Find where the given text appears and provide that cell's center as [X, Y] coordinate. 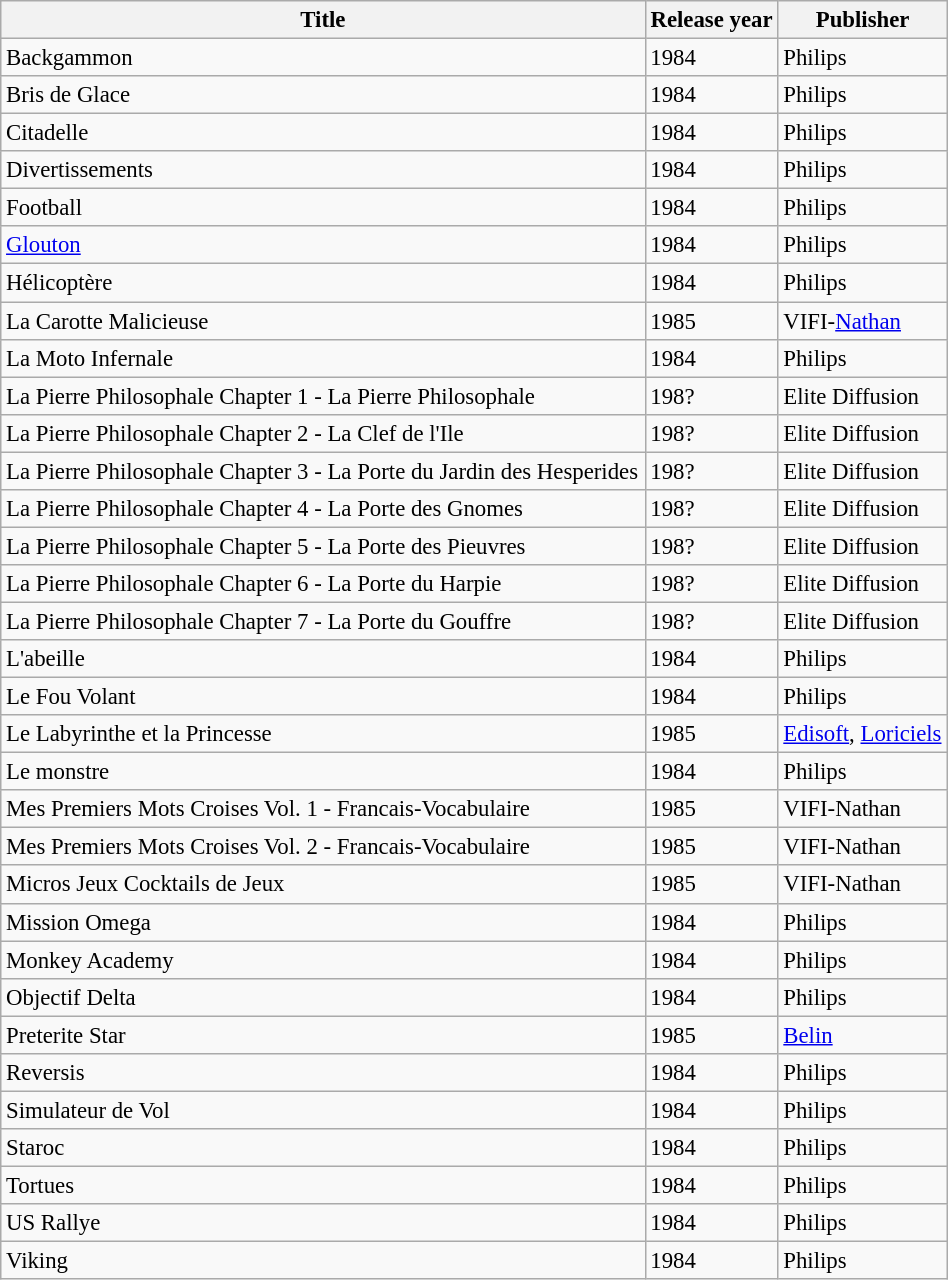
Mission Omega [323, 922]
La Pierre Philosophale Chapter 2 - La Clef de l'Ile [323, 433]
La Pierre Philosophale Chapter 4 - La Porte des Gnomes [323, 509]
Staroc [323, 1148]
Edisoft, Loriciels [862, 734]
Tortues [323, 1185]
L'abeille [323, 659]
Le Fou Volant [323, 697]
Objectif Delta [323, 997]
Reversis [323, 1073]
Le monstre [323, 772]
Divertissements [323, 170]
US Rallye [323, 1223]
Publisher [862, 20]
Monkey Academy [323, 960]
Le Labyrinthe et la Princesse [323, 734]
La Pierre Philosophale Chapter 5 - La Porte des Pieuvres [323, 546]
La Pierre Philosophale Chapter 6 - La Porte du Harpie [323, 584]
Title [323, 20]
La Pierre Philosophale Chapter 7 - La Porte du Gouffre [323, 621]
Preterite Star [323, 1035]
La Moto Infernale [323, 358]
Belin [862, 1035]
La Pierre Philosophale Chapter 3 - La Porte du Jardin des Hesperides [323, 471]
Backgammon [323, 58]
La Pierre Philosophale Chapter 1 - La Pierre Philosophale [323, 396]
Release year [712, 20]
Viking [323, 1261]
La Carotte Malicieuse [323, 321]
Glouton [323, 245]
Micros Jeux Cocktails de Jeux [323, 885]
Citadelle [323, 133]
Mes Premiers Mots Croises Vol. 2 - Francais-Vocabulaire [323, 847]
Hélicoptère [323, 283]
Football [323, 208]
Mes Premiers Mots Croises Vol. 1 - Francais-Vocabulaire [323, 809]
Bris de Glace [323, 95]
Simulateur de Vol [323, 1110]
